Determine the (x, y) coordinate at the center of the cell enclosing the given text.  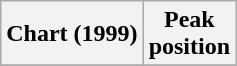
Peakposition (189, 34)
Chart (1999) (72, 34)
